Output the [X, Y] coordinate of the center of the cell containing the given text.  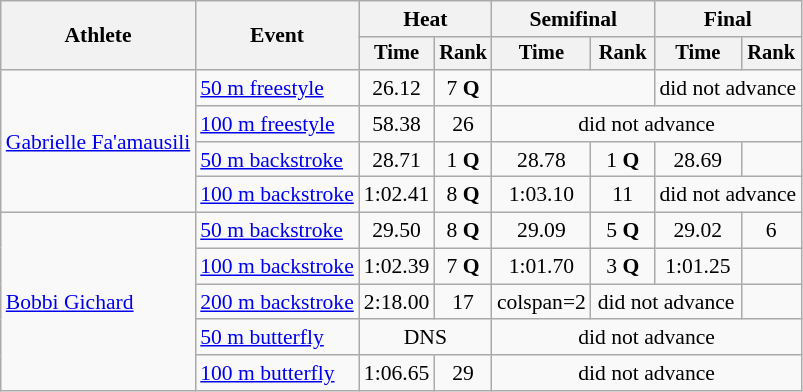
29 [463, 373]
28.69 [698, 160]
1:01.25 [698, 267]
Event [277, 36]
Athlete [98, 36]
50 m butterfly [277, 338]
Semifinal [574, 19]
26 [463, 124]
1:02.41 [396, 195]
colspan=2 [542, 302]
5 Q [623, 231]
1:06.65 [396, 373]
200 m backstroke [277, 302]
26.12 [396, 88]
29.50 [396, 231]
28.78 [542, 160]
29.02 [698, 231]
100 m freestyle [277, 124]
6 [771, 231]
29.09 [542, 231]
17 [463, 302]
Bobbi Gichard [98, 302]
1:02.39 [396, 267]
Final [728, 19]
1:01.70 [542, 267]
DNS [426, 338]
2:18.00 [396, 302]
100 m butterfly [277, 373]
3 Q [623, 267]
28.71 [396, 160]
Gabrielle Fa'amausili [98, 141]
58.38 [396, 124]
Heat [426, 19]
50 m freestyle [277, 88]
11 [623, 195]
1:03.10 [542, 195]
